Locate the cell with the specified text and output its [X, Y] center coordinate. 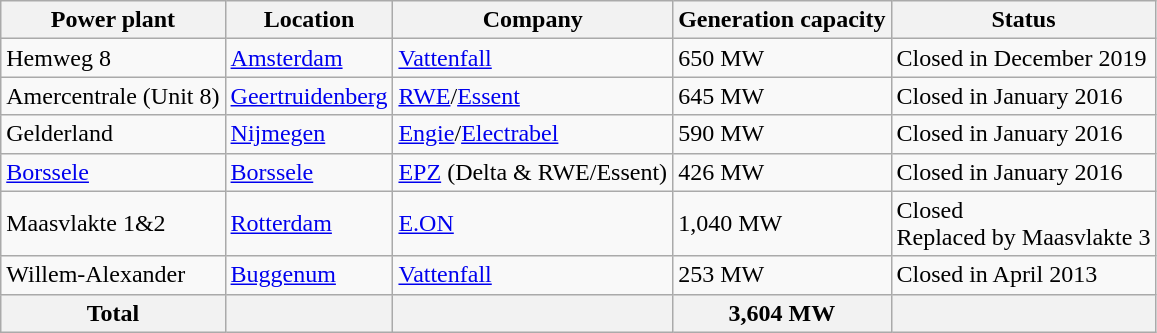
650 MW [782, 58]
Company [533, 20]
Rotterdam [309, 224]
RWE/Essent [533, 96]
Geertruidenberg [309, 96]
3,604 MW [782, 313]
Gelderland [113, 134]
ClosedReplaced by Maasvlakte 3 [1024, 224]
645 MW [782, 96]
Closed in December 2019 [1024, 58]
Hemweg 8 [113, 58]
Buggenum [309, 275]
Maasvlakte 1&2 [113, 224]
Total [113, 313]
Willem-Alexander [113, 275]
Location [309, 20]
Generation capacity [782, 20]
Closed in April 2013 [1024, 275]
Status [1024, 20]
EPZ (Delta & RWE/Essent) [533, 172]
1,040 MW [782, 224]
253 MW [782, 275]
Engie/Electrabel [533, 134]
Amsterdam [309, 58]
590 MW [782, 134]
E.ON [533, 224]
426 MW [782, 172]
Power plant [113, 20]
Amercentrale (Unit 8) [113, 96]
Nijmegen [309, 134]
